Extract the [x, y] coordinate from the center of the cell holding the provided text.  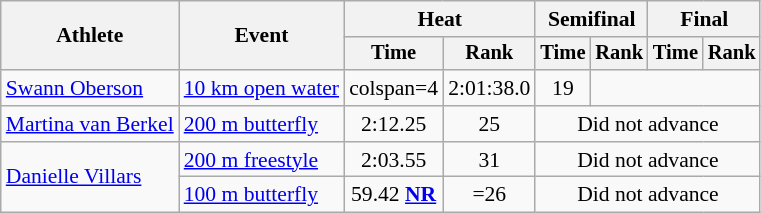
=26 [489, 195]
2:01:38.0 [489, 88]
59.42 NR [394, 195]
Heat [440, 19]
Danielle Villars [90, 178]
Swann Oberson [90, 88]
25 [489, 124]
10 km open water [262, 88]
200 m butterfly [262, 124]
Event [262, 36]
2:12.25 [394, 124]
Martina van Berkel [90, 124]
Final [704, 19]
Semifinal [591, 19]
200 m freestyle [262, 160]
2:03.55 [394, 160]
19 [562, 88]
Athlete [90, 36]
100 m butterfly [262, 195]
31 [489, 160]
colspan=4 [394, 88]
